Return [X, Y] of the center of cell containing provided text 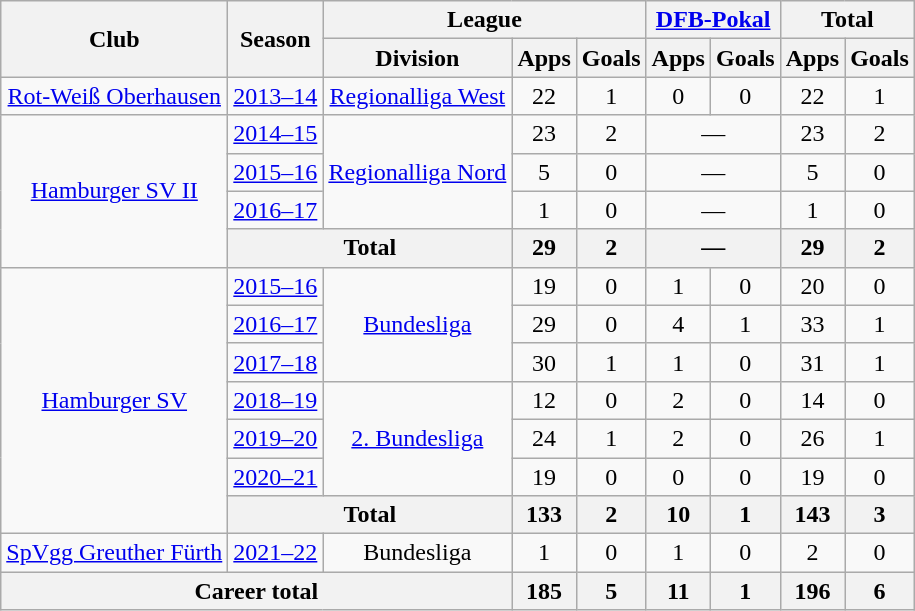
133 [544, 515]
Division [418, 58]
14 [812, 400]
Hamburger SV [114, 400]
24 [544, 438]
12 [544, 400]
26 [812, 438]
2014–15 [276, 134]
143 [812, 515]
2013–14 [276, 96]
Regionalliga Nord [418, 172]
6 [880, 591]
2019–20 [276, 438]
2018–19 [276, 400]
Hamburger SV II [114, 191]
Season [276, 39]
11 [678, 591]
4 [678, 324]
10 [678, 515]
League [484, 20]
20 [812, 286]
SpVgg Greuther Fürth [114, 553]
33 [812, 324]
Club [114, 39]
2017–18 [276, 362]
2020–21 [276, 477]
2021–22 [276, 553]
196 [812, 591]
185 [544, 591]
3 [880, 515]
Rot-Weiß Oberhausen [114, 96]
Regionalliga West [418, 96]
30 [544, 362]
31 [812, 362]
2. Bundesliga [418, 438]
Career total [256, 591]
DFB-Pokal [713, 20]
